Detect which cell encompasses the target text, then output its [X, Y] center coordinate. 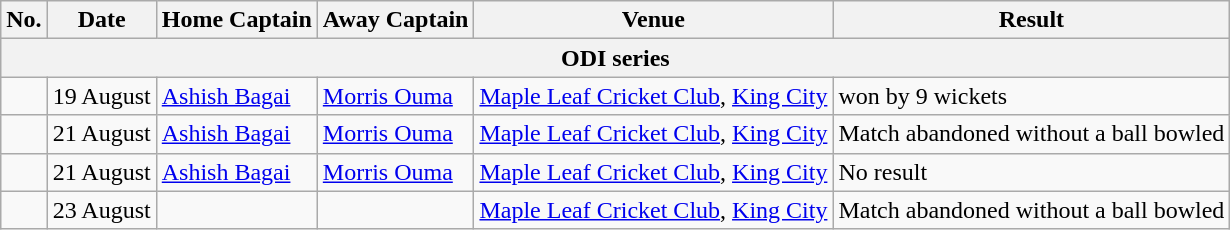
Home Captain [236, 20]
No. [24, 20]
Result [1032, 20]
Away Captain [396, 20]
19 August [102, 96]
Venue [654, 20]
23 August [102, 210]
No result [1032, 172]
Date [102, 20]
ODI series [616, 58]
won by 9 wickets [1032, 96]
